Provide the [x, y] coordinate of the cell's center where the given text is located.  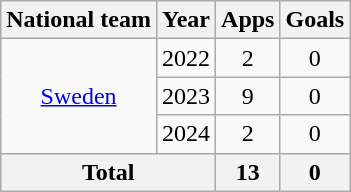
2023 [186, 96]
Apps [248, 20]
2022 [186, 58]
Year [186, 20]
2024 [186, 134]
National team [79, 20]
Sweden [79, 96]
Total [108, 172]
13 [248, 172]
Goals [315, 20]
9 [248, 96]
